Output the (x, y) coordinate of the center of the cell containing the given text.  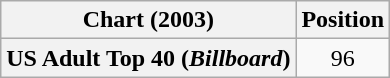
Position (343, 20)
US Adult Top 40 (Billboard) (148, 58)
96 (343, 58)
Chart (2003) (148, 20)
